Return (X, Y) of the center of cell containing provided text 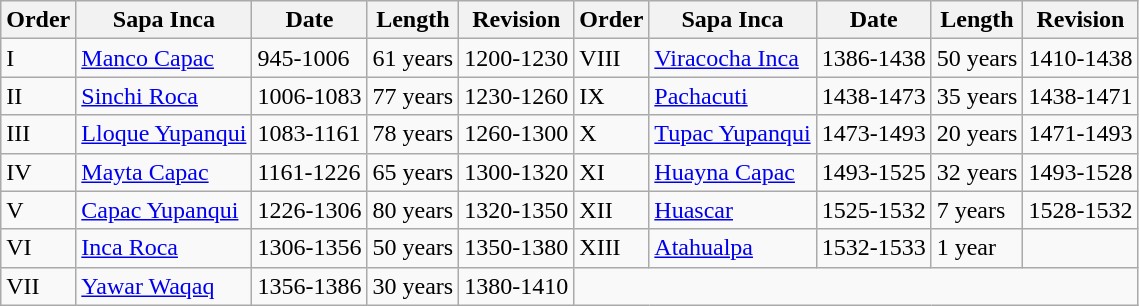
1200-1230 (516, 58)
III (38, 134)
IX (612, 96)
XIII (612, 248)
61 years (413, 58)
1306-1356 (310, 248)
30 years (413, 286)
Tupac Yupanqui (732, 134)
V (38, 210)
1300-1320 (516, 172)
1083-1161 (310, 134)
X (612, 134)
Mayta Capac (164, 172)
Capac Yupanqui (164, 210)
1525-1532 (874, 210)
Sinchi Roca (164, 96)
78 years (413, 134)
1528-1532 (1080, 210)
1 year (977, 248)
1320-1350 (516, 210)
1161-1226 (310, 172)
VI (38, 248)
XI (612, 172)
80 years (413, 210)
Lloque Yupanqui (164, 134)
1356-1386 (310, 286)
1438-1471 (1080, 96)
Viracocha Inca (732, 58)
Huayna Capac (732, 172)
32 years (977, 172)
1532-1533 (874, 248)
Manco Capac (164, 58)
1226-1306 (310, 210)
1230-1260 (516, 96)
1438-1473 (874, 96)
1006-1083 (310, 96)
I (38, 58)
Inca Roca (164, 248)
IV (38, 172)
20 years (977, 134)
77 years (413, 96)
Huascar (732, 210)
II (38, 96)
35 years (977, 96)
1380-1410 (516, 286)
1473-1493 (874, 134)
VII (38, 286)
VIII (612, 58)
1386-1438 (874, 58)
7 years (977, 210)
Pachacuti (732, 96)
1410-1438 (1080, 58)
1493-1525 (874, 172)
1493-1528 (1080, 172)
1350-1380 (516, 248)
XII (612, 210)
Atahualpa (732, 248)
945-1006 (310, 58)
Yawar Waqaq (164, 286)
1260-1300 (516, 134)
65 years (413, 172)
1471-1493 (1080, 134)
